Provide the (x, y) coordinate of the cell's center where the given text is located.  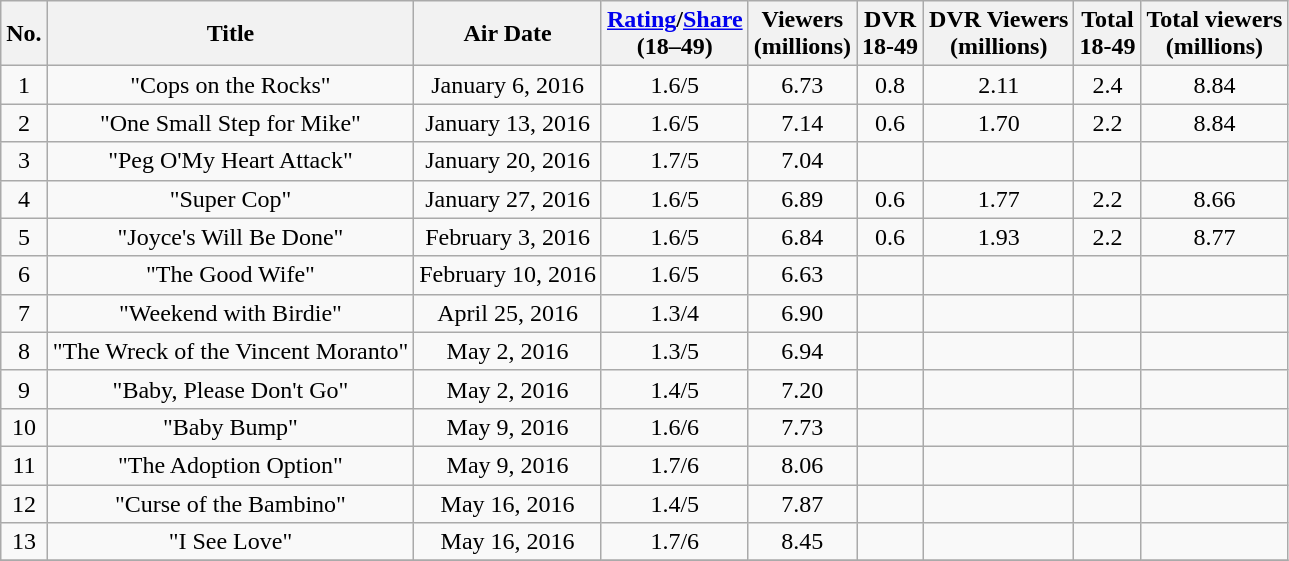
8.06 (802, 465)
11 (24, 465)
January 13, 2016 (508, 123)
1.7/5 (674, 161)
1.70 (999, 123)
6.63 (802, 275)
10 (24, 427)
"Peg O'My Heart Attack" (230, 161)
6.89 (802, 199)
"Joyce's Will Be Done" (230, 237)
4 (24, 199)
2.11 (999, 85)
"The Adoption Option" (230, 465)
February 10, 2016 (508, 275)
Title (230, 34)
6.94 (802, 351)
9 (24, 389)
January 20, 2016 (508, 161)
"I See Love" (230, 542)
7 (24, 313)
5 (24, 237)
6 (24, 275)
"The Good Wife" (230, 275)
0.8 (890, 85)
13 (24, 542)
3 (24, 161)
7.04 (802, 161)
7.73 (802, 427)
Total viewers(millions) (1214, 34)
1.93 (999, 237)
1.3/5 (674, 351)
"Weekend with Birdie" (230, 313)
January 6, 2016 (508, 85)
"Cops on the Rocks" (230, 85)
"One Small Step for Mike" (230, 123)
"The Wreck of the Vincent Moranto" (230, 351)
"Baby Bump" (230, 427)
6.73 (802, 85)
Viewers(millions) (802, 34)
Air Date (508, 34)
"Baby, Please Don't Go" (230, 389)
2.4 (1108, 85)
DVR Viewers(millions) (999, 34)
DVR18-49 (890, 34)
Total18-49 (1108, 34)
8.77 (1214, 237)
2 (24, 123)
No. (24, 34)
7.20 (802, 389)
8 (24, 351)
1.77 (999, 199)
1.3/4 (674, 313)
1 (24, 85)
"Curse of the Bambino" (230, 503)
7.14 (802, 123)
6.90 (802, 313)
6.84 (802, 237)
"Super Cop" (230, 199)
8.66 (1214, 199)
1.6/6 (674, 427)
12 (24, 503)
Rating/Share(18–49) (674, 34)
7.87 (802, 503)
April 25, 2016 (508, 313)
January 27, 2016 (508, 199)
February 3, 2016 (508, 237)
8.45 (802, 542)
